For the text-containing cell, return its midpoint in (X, Y) coordinate format. 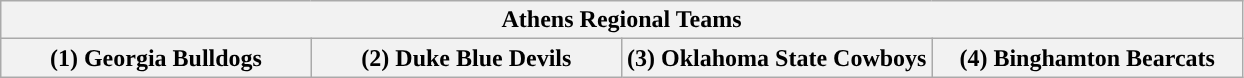
(1) Georgia Bulldogs (156, 58)
(2) Duke Blue Devils (466, 58)
Athens Regional Teams (622, 20)
(4) Binghamton Bearcats (1087, 58)
(3) Oklahoma State Cowboys (777, 58)
